Provide the [x, y] coordinate of the cell's center where the given text is located.  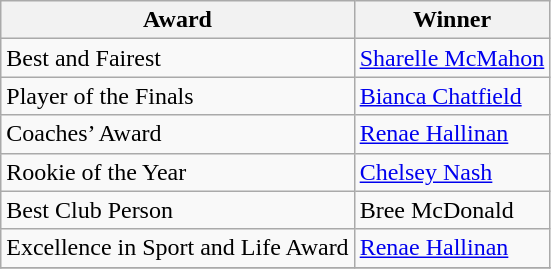
Bree McDonald [452, 210]
Bianca Chatfield [452, 96]
Player of the Finals [178, 96]
Chelsey Nash [452, 172]
Sharelle McMahon [452, 58]
Rookie of the Year [178, 172]
Best and Fairest [178, 58]
Award [178, 20]
Excellence in Sport and Life Award [178, 248]
Best Club Person [178, 210]
Coaches’ Award [178, 134]
Winner [452, 20]
